Pinpoint the cell where the given text exists, returning its (x, y) midpoint coordinate. 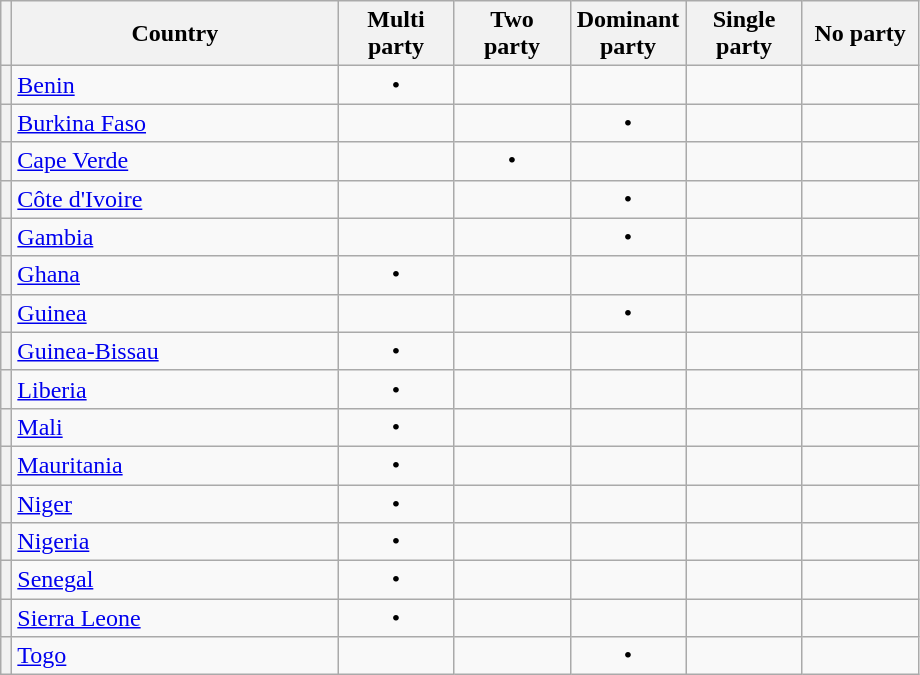
Benin (175, 85)
Guinea (175, 313)
Multi party (396, 34)
Two party (512, 34)
Niger (175, 503)
Gambia (175, 237)
Nigeria (175, 542)
Mali (175, 427)
Guinea-Bissau (175, 351)
No party (860, 34)
Sierra Leone (175, 618)
Mauritania (175, 465)
Single party (744, 34)
Burkina Faso (175, 123)
Ghana (175, 275)
Togo (175, 656)
Cape Verde (175, 161)
Dominant party (628, 34)
Côte d'Ivoire (175, 199)
Senegal (175, 580)
Liberia (175, 389)
Country (175, 34)
